Provide the (X, Y) coordinate of the cell's center where the given text is located.  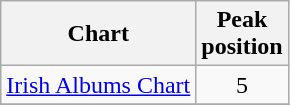
Chart (98, 34)
Peakposition (242, 34)
5 (242, 85)
Irish Albums Chart (98, 85)
